From the cell containing the given text, extract its center point as [x, y] coordinate. 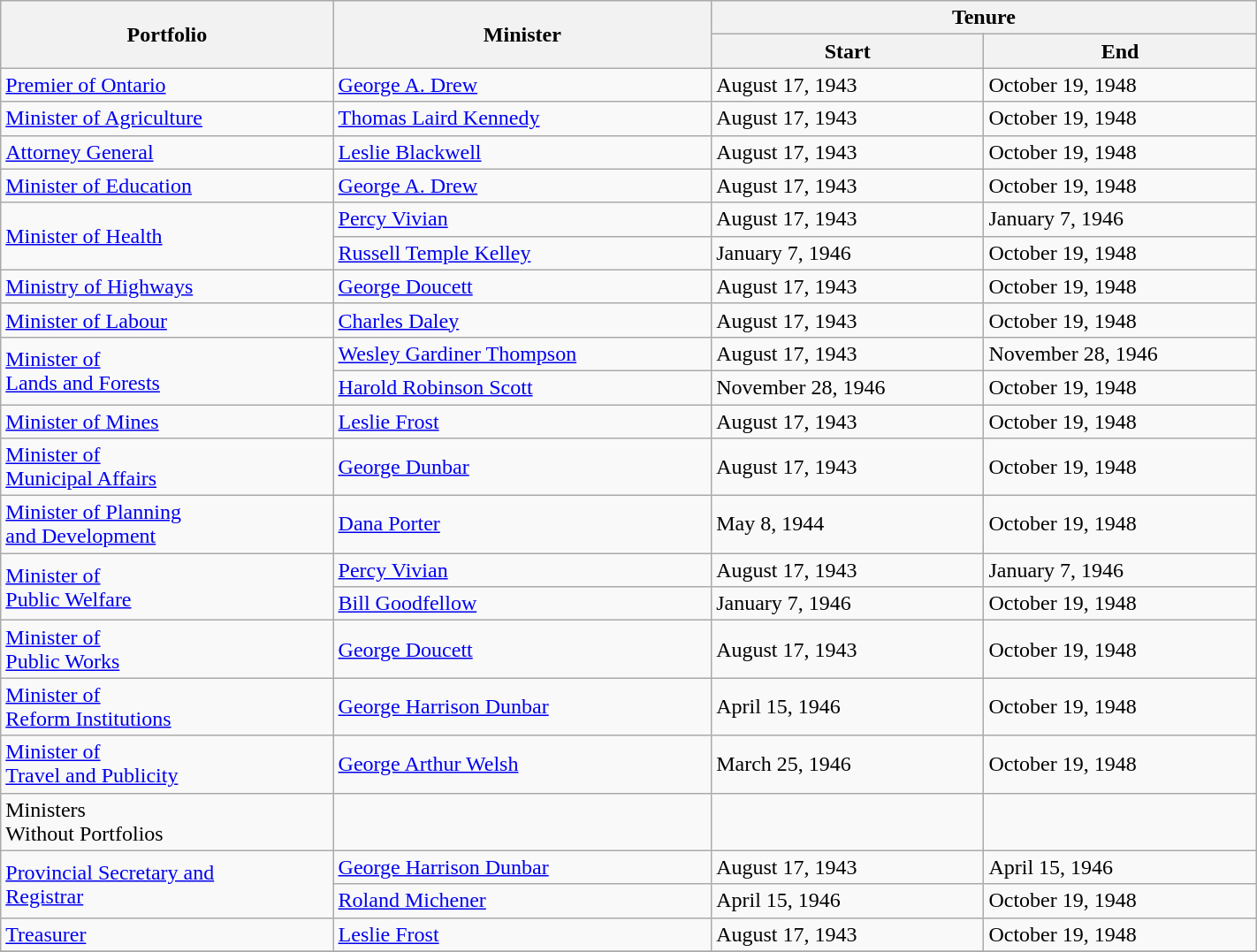
Minister of Public Works [167, 649]
Premier of Ontario [167, 85]
Provincial Secretary and Registrar [167, 884]
Minister of Municipal Affairs [167, 467]
Leslie Blackwell [522, 152]
March 25, 1946 [848, 764]
Treasurer [167, 934]
Minister [522, 34]
Thomas Laird Kennedy [522, 118]
Bill Goodfellow [522, 604]
Minister of Labour [167, 320]
End [1120, 51]
Start [848, 51]
Minister of Lands and Forests [167, 370]
George Arthur Welsh [522, 764]
May 8, 1944 [848, 525]
Minister of Health [167, 236]
Minister of Travel and Publicity [167, 764]
Dana Porter [522, 525]
Roland Michener [522, 901]
Ministry of Highways [167, 286]
Attorney General [167, 152]
Harold Robinson Scott [522, 387]
Minister of Agriculture [167, 118]
Ministers Without Portfolios [167, 822]
Tenure [985, 18]
Minister of Public Welfare [167, 587]
Minister of Mines [167, 422]
Minister of Reform Institutions [167, 707]
Minister of Education [167, 186]
Minister of Planning and Development [167, 525]
Russell Temple Kelley [522, 253]
Portfolio [167, 34]
Wesley Gardiner Thompson [522, 354]
George Dunbar [522, 467]
Charles Daley [522, 320]
